Scan for the cell matching the given text and deliver its [x, y] coordinate at center. 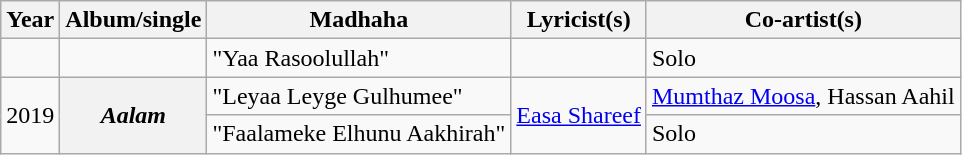
"Faalameke Elhunu Aakhirah" [359, 134]
"Yaa Rasoolullah" [359, 58]
Mumthaz Moosa, Hassan Aahil [803, 96]
Easa Shareef [579, 115]
Co-artist(s) [803, 20]
Madhaha [359, 20]
Year [30, 20]
Aalam [134, 115]
2019 [30, 115]
Album/single [134, 20]
Lyricist(s) [579, 20]
"Leyaa Leyge Gulhumee" [359, 96]
